Capture the cell that displays the provided text and extract its [x, y] central coordinate. 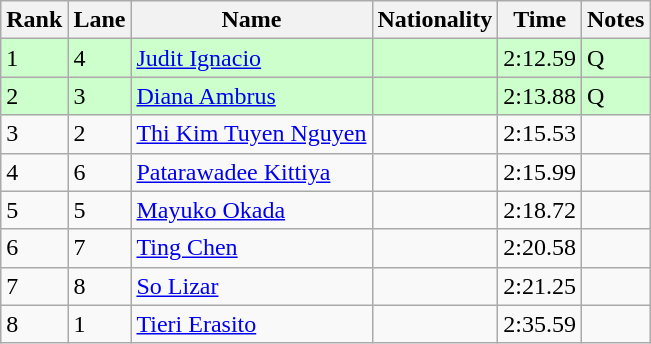
2:15.99 [540, 172]
Tieri Erasito [252, 324]
2:20.58 [540, 248]
Nationality [435, 20]
Ting Chen [252, 248]
Notes [615, 20]
2:12.59 [540, 58]
2:13.88 [540, 96]
2:35.59 [540, 324]
Patarawadee Kittiya [252, 172]
2:18.72 [540, 210]
Rank [34, 20]
Thi Kim Tuyen Nguyen [252, 134]
So Lizar [252, 286]
Mayuko Okada [252, 210]
Judit Ignacio [252, 58]
Diana Ambrus [252, 96]
2:15.53 [540, 134]
Time [540, 20]
2:21.25 [540, 286]
Name [252, 20]
Lane [100, 20]
